From the cell containing the given text, extract its center point as (x, y) coordinate. 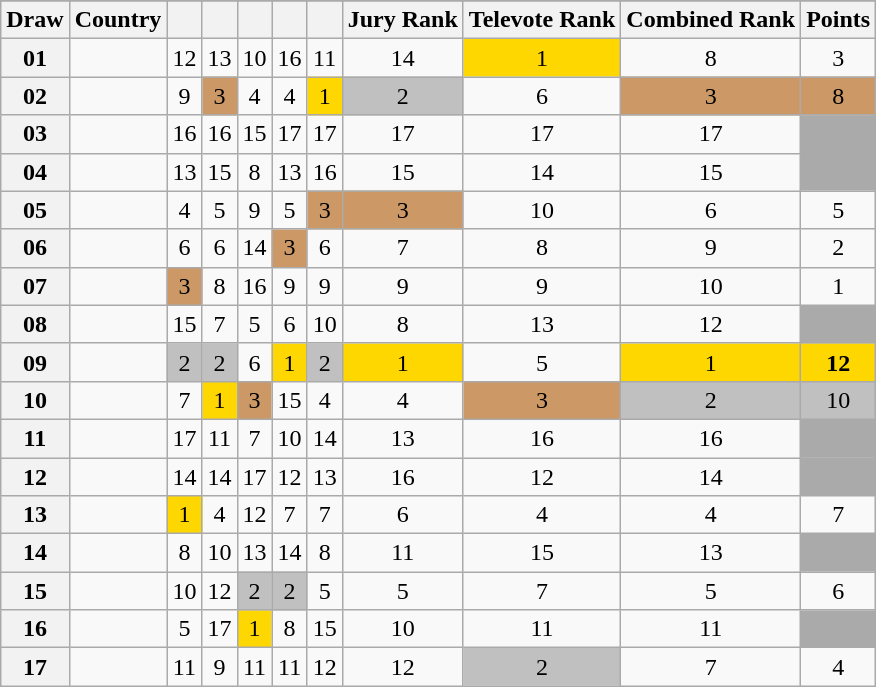
Points (838, 20)
09 (35, 362)
Jury Rank (402, 20)
Televote Rank (542, 20)
03 (35, 134)
08 (35, 324)
04 (35, 172)
Country (118, 20)
Draw (35, 20)
Combined Rank (711, 20)
05 (35, 210)
01 (35, 58)
02 (35, 96)
07 (35, 286)
06 (35, 248)
